Capture the cell that displays the provided text and extract its [X, Y] central coordinate. 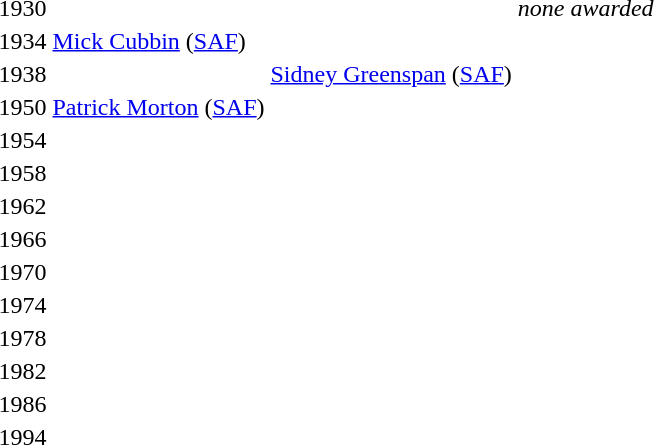
Mick Cubbin (SAF) [158, 41]
Sidney Greenspan (SAF) [391, 74]
Patrick Morton (SAF) [158, 107]
